Output the (x, y) coordinate of the center of the cell containing the given text.  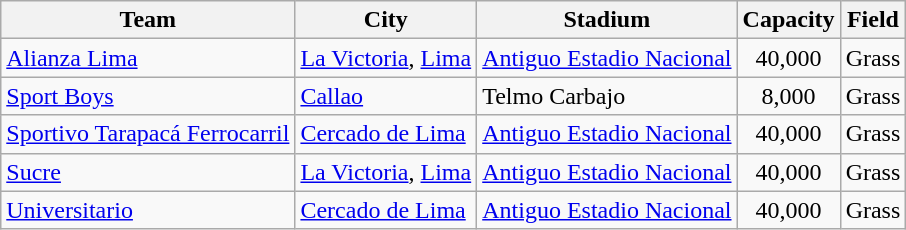
Team (148, 20)
Stadium (607, 20)
Capacity (788, 20)
Sucre (148, 172)
Alianza Lima (148, 58)
Universitario (148, 210)
Sport Boys (148, 96)
Callao (386, 96)
Sportivo Tarapacá Ferrocarril (148, 134)
Field (873, 20)
City (386, 20)
Telmo Carbajo (607, 96)
8,000 (788, 96)
